Determine the [X, Y] coordinate at the center of the cell enclosing the given text.  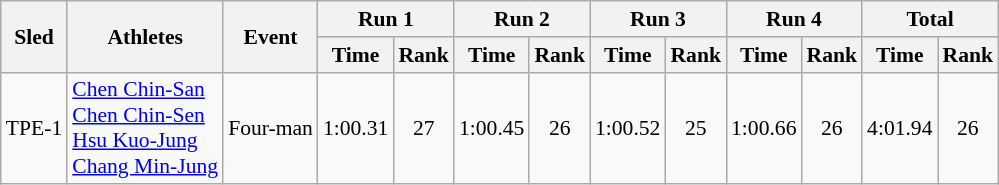
1:00.52 [628, 128]
Chen Chin-SanChen Chin-SenHsu Kuo-JungChang Min-Jung [145, 128]
Run 2 [522, 19]
27 [424, 128]
1:00.45 [492, 128]
Total [930, 19]
25 [696, 128]
1:00.31 [356, 128]
Athletes [145, 36]
Run 1 [386, 19]
Run 3 [658, 19]
Run 4 [794, 19]
Sled [34, 36]
TPE-1 [34, 128]
1:00.66 [764, 128]
4:01.94 [900, 128]
Event [270, 36]
Four-man [270, 128]
